Search for the cell housing the specified text and yield its [X, Y] center coordinate. 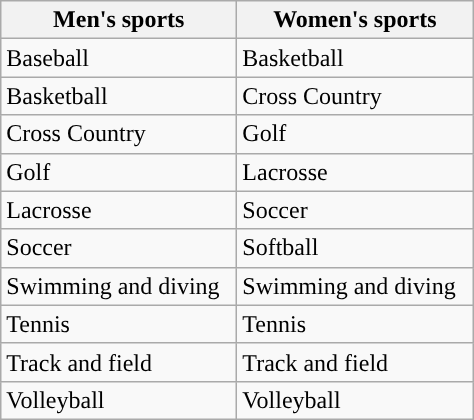
Women's sports [355, 20]
Softball [355, 248]
Men's sports [119, 20]
Baseball [119, 58]
